Search for the cell housing the specified text and yield its (x, y) center coordinate. 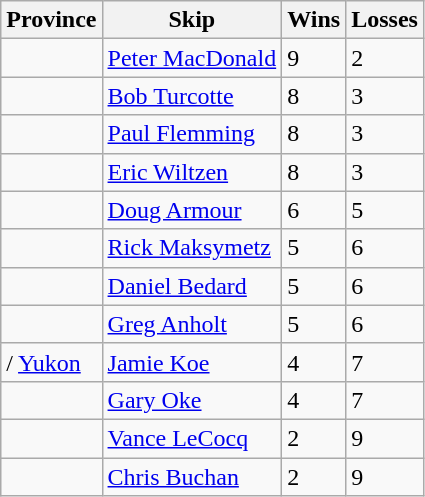
Daniel Bedard (192, 286)
Paul Flemming (192, 134)
Peter MacDonald (192, 58)
Wins (314, 20)
/ Yukon (52, 362)
Doug Armour (192, 210)
Eric Wiltzen (192, 172)
Chris Buchan (192, 477)
Greg Anholt (192, 324)
Skip (192, 20)
Bob Turcotte (192, 96)
Jamie Koe (192, 362)
Rick Maksymetz (192, 248)
Gary Oke (192, 400)
Losses (385, 20)
Vance LeCocq (192, 438)
Province (52, 20)
